Scan for the cell matching the given text and deliver its [x, y] coordinate at center. 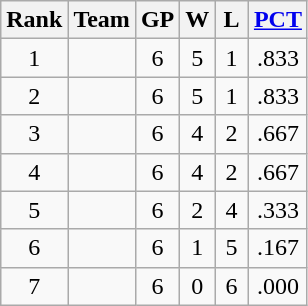
0 [198, 286]
Team [102, 20]
7 [34, 286]
.333 [278, 210]
PCT [278, 20]
.000 [278, 286]
L [232, 20]
Rank [34, 20]
W [198, 20]
3 [34, 134]
GP [157, 20]
.167 [278, 248]
